Return the [x, y] coordinate for the center point of the cell that contains the specified text.  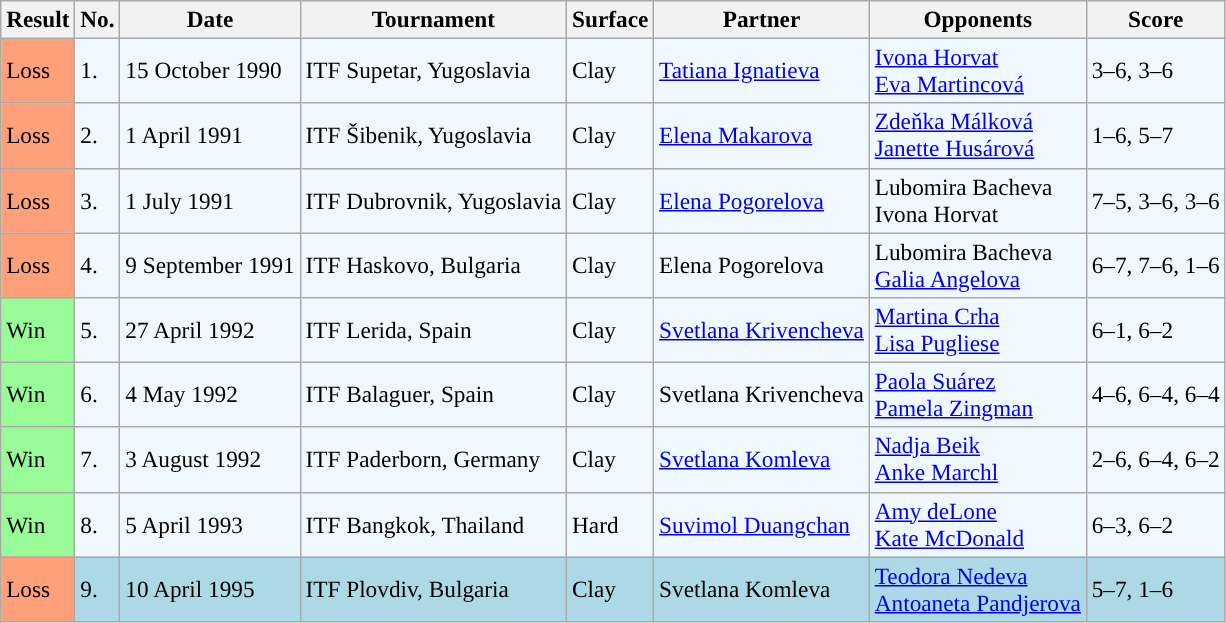
Amy deLone Kate McDonald [978, 524]
Date [210, 19]
10 April 1995 [210, 588]
6–3, 6–2 [1156, 524]
2. [98, 136]
4–6, 6–4, 6–4 [1156, 394]
27 April 1992 [210, 330]
ITF Bangkok, Thailand [434, 524]
7–5, 3–6, 3–6 [1156, 200]
ITF Balaguer, Spain [434, 394]
Zdeňka Málková Janette Husárová [978, 136]
5. [98, 330]
6–1, 6–2 [1156, 330]
Opponents [978, 19]
5–7, 1–6 [1156, 588]
Nadja Beik Anke Marchl [978, 460]
6–7, 7–6, 1–6 [1156, 264]
1–6, 5–7 [1156, 136]
4. [98, 264]
3. [98, 200]
9. [98, 588]
4 May 1992 [210, 394]
9 September 1991 [210, 264]
Hard [610, 524]
Result [38, 19]
Score [1156, 19]
Lubomira Bacheva Ivona Horvat [978, 200]
ITF Šibenik, Yugoslavia [434, 136]
Lubomira Bacheva Galia Angelova [978, 264]
Paola Suárez Pamela Zingman [978, 394]
5 April 1993 [210, 524]
ITF Haskovo, Bulgaria [434, 264]
15 October 1990 [210, 70]
Tournament [434, 19]
3 August 1992 [210, 460]
8. [98, 524]
Elena Makarova [762, 136]
2–6, 6–4, 6–2 [1156, 460]
Teodora Nedeva Antoaneta Pandjerova [978, 588]
Partner [762, 19]
3–6, 3–6 [1156, 70]
ITF Plovdiv, Bulgaria [434, 588]
7. [98, 460]
1 July 1991 [210, 200]
ITF Lerida, Spain [434, 330]
1 April 1991 [210, 136]
ITF Paderborn, Germany [434, 460]
Surface [610, 19]
Ivona Horvat Eva Martincová [978, 70]
ITF Dubrovnik, Yugoslavia [434, 200]
Martina Crha Lisa Pugliese [978, 330]
Suvimol Duangchan [762, 524]
6. [98, 394]
1. [98, 70]
No. [98, 19]
Tatiana Ignatieva [762, 70]
ITF Supetar, Yugoslavia [434, 70]
